Search for the cell housing the specified text and yield its [x, y] center coordinate. 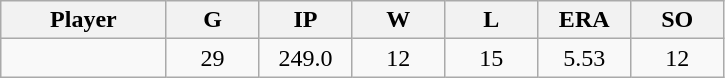
SO [678, 20]
Player [84, 20]
IP [306, 20]
5.53 [584, 58]
W [398, 20]
G [212, 20]
15 [492, 58]
29 [212, 58]
249.0 [306, 58]
ERA [584, 20]
L [492, 20]
